Scan for the cell matching the given text and deliver its [X, Y] coordinate at center. 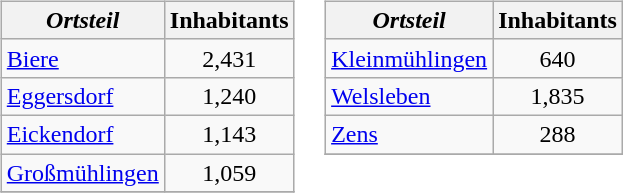
2,431 [229, 58]
Eickendorf [82, 134]
640 [558, 58]
Kleinmühlingen [410, 58]
1,835 [558, 96]
1,240 [229, 96]
Großmühlingen [82, 173]
Welsleben [410, 96]
1,143 [229, 134]
1,059 [229, 173]
Zens [410, 134]
Biere [82, 58]
Eggersdorf [82, 96]
288 [558, 134]
